Extract the (X, Y) coordinate from the center of the cell holding the provided text.  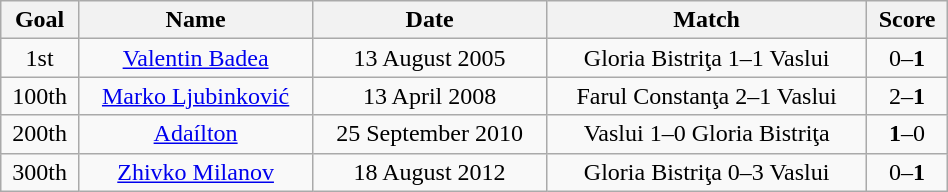
1–0 (907, 134)
Gloria Bistriţa 1–1 Vaslui (706, 58)
Vaslui 1–0 Gloria Bistriţa (706, 134)
13 August 2005 (430, 58)
Date (430, 20)
Match (706, 20)
200th (40, 134)
Farul Constanţa 2–1 Vaslui (706, 96)
Gloria Bistriţa 0–3 Vaslui (706, 172)
Adaílton (195, 134)
300th (40, 172)
25 September 2010 (430, 134)
Valentin Badea (195, 58)
2–1 (907, 96)
Marko Ljubinković (195, 96)
Goal (40, 20)
13 April 2008 (430, 96)
1st (40, 58)
Zhivko Milanov (195, 172)
Score (907, 20)
Name (195, 20)
18 August 2012 (430, 172)
100th (40, 96)
